Output the [X, Y] coordinate of the center of the cell containing the given text.  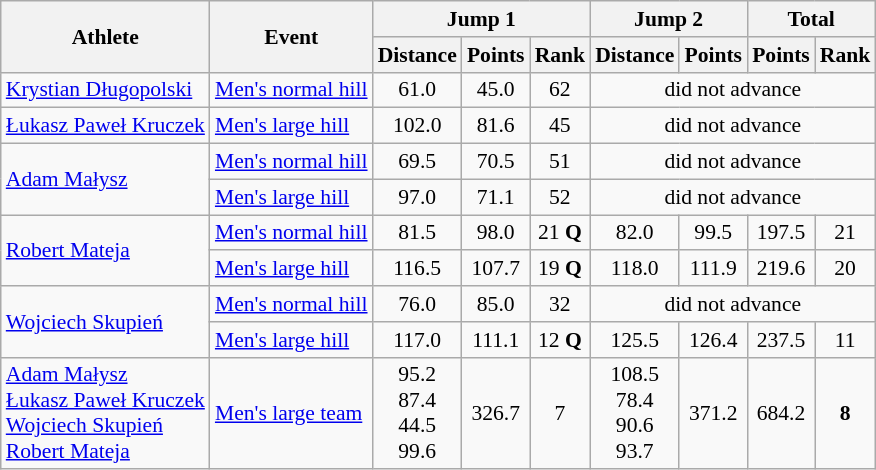
Men's large team [292, 413]
7 [560, 413]
76.0 [418, 304]
81.5 [418, 233]
12 Q [560, 340]
32 [560, 304]
62 [560, 90]
111.1 [496, 340]
326.7 [496, 413]
8 [846, 413]
71.1 [496, 197]
684.2 [781, 413]
Wojciech Skupień [106, 322]
237.5 [781, 340]
107.7 [496, 269]
108.5 78.4 90.6 93.7 [634, 413]
21 Q [560, 233]
Athlete [106, 36]
69.5 [418, 162]
19 Q [560, 269]
Jump 1 [482, 19]
118.0 [634, 269]
111.9 [713, 269]
Total [811, 19]
52 [560, 197]
Event [292, 36]
70.5 [496, 162]
Adam MałyszŁukasz Paweł KruczekWojciech SkupieńRobert Mateja [106, 413]
371.2 [713, 413]
11 [846, 340]
Łukasz Paweł Kruczek [106, 126]
Robert Mateja [106, 250]
Jump 2 [668, 19]
61.0 [418, 90]
117.0 [418, 340]
126.4 [713, 340]
102.0 [418, 126]
116.5 [418, 269]
82.0 [634, 233]
Adam Małysz [106, 180]
98.0 [496, 233]
45 [560, 126]
21 [846, 233]
97.0 [418, 197]
51 [560, 162]
81.6 [496, 126]
95.2 87.4 44.5 99.6 [418, 413]
197.5 [781, 233]
45.0 [496, 90]
20 [846, 269]
125.5 [634, 340]
219.6 [781, 269]
Krystian Długopolski [106, 90]
99.5 [713, 233]
85.0 [496, 304]
